Scan for the cell matching the given text and deliver its (X, Y) coordinate at center. 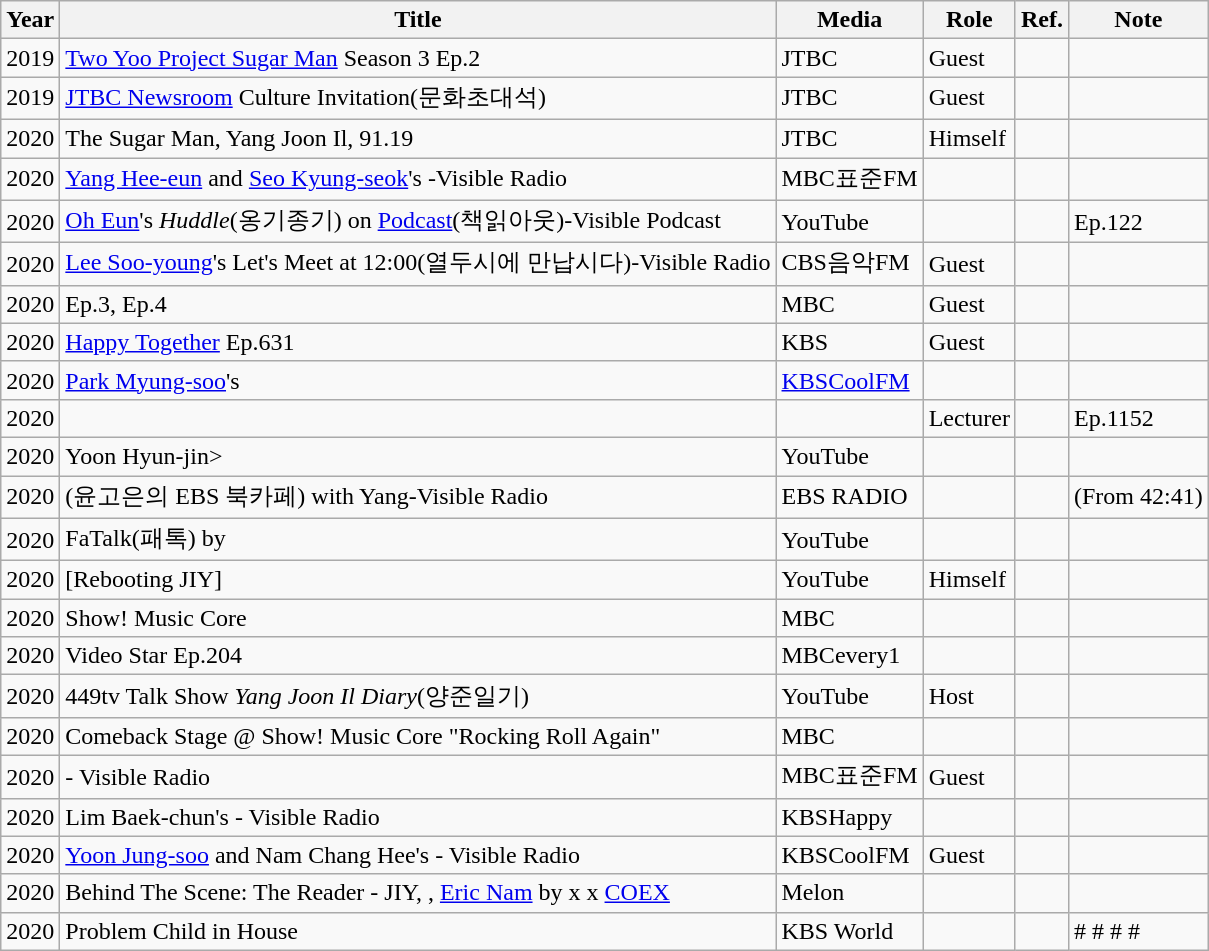
Melon (850, 893)
Host (969, 696)
CBS음악FM (850, 264)
449tv Talk Show Yang Joon Il Diary(양준일기) (418, 696)
Title (418, 20)
Video Star Ep.204 (418, 656)
Happy Together Ep.631 (418, 342)
# # # # (1138, 931)
JTBC Newsroom Culture Invitation(문화초대석) (418, 98)
- Visible Radio (418, 776)
KBS (850, 342)
Two Yoo Project Sugar Man Season 3 Ep.2 (418, 58)
Media (850, 20)
Comeback Stage @ Show! Music Core "Rocking Roll Again" (418, 736)
(윤고은의 EBS 북카페) with Yang-Visible Radio (418, 498)
Yoon Jung-soo and Nam Chang Hee's - Visible Radio (418, 855)
Year (30, 20)
MBCevery1 (850, 656)
Oh Eun's Huddle(옹기종기) on Podcast(책읽아웃)-Visible Podcast (418, 222)
The Sugar Man, Yang Joon Il, 91.19 (418, 138)
Park Myung-soo's (418, 380)
Behind The Scene: The Reader - JIY, , Eric Nam by x x COEX (418, 893)
[Rebooting JIY] (418, 580)
(From 42:41) (1138, 498)
EBS RADIO (850, 498)
Yang Hee-eun and Seo Kyung-seok's -Visible Radio (418, 180)
Show! Music Core (418, 618)
Yoon Hyun-jin> (418, 456)
Lee Soo-young's Let's Meet at 12:00(열두시에 만납시다)-Visible Radio (418, 264)
KBSHappy (850, 817)
Role (969, 20)
Problem Child in House (418, 931)
Ep.122 (1138, 222)
Note (1138, 20)
Lim Baek-chun's - Visible Radio (418, 817)
FaTalk(패톡) by (418, 540)
Ref. (1042, 20)
Ep.3, Ep.4 (418, 304)
Lecturer (969, 418)
Ep.1152 (1138, 418)
KBS World (850, 931)
